Search for the cell housing the specified text and yield its (X, Y) center coordinate. 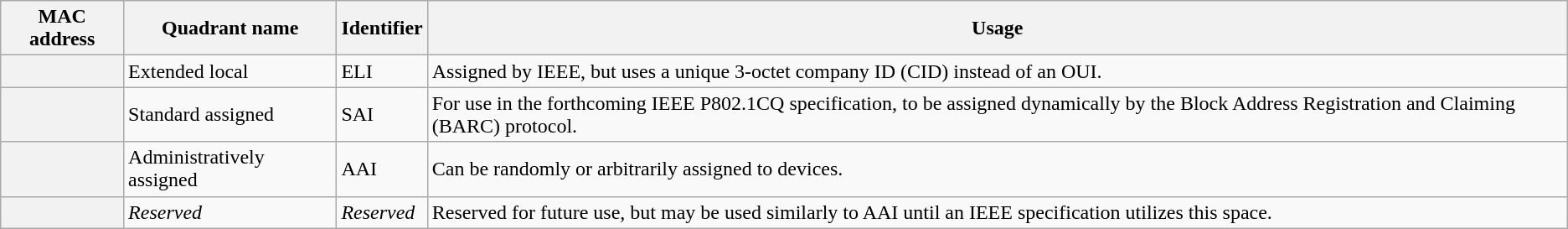
Standard assigned (230, 114)
Administratively assigned (230, 169)
Usage (997, 29)
For use in the forthcoming IEEE P802.1CQ specification, to be assigned dynamically by the Block Address Registration and Claiming (BARC) protocol. (997, 114)
Quadrant name (230, 29)
Reserved for future use, but may be used similarly to AAI until an IEEE specification utilizes this space. (997, 212)
Can be randomly or arbitrarily assigned to devices. (997, 169)
Extended local (230, 71)
ELI (382, 71)
MAC address (62, 29)
SAI (382, 114)
AAI (382, 169)
Identifier (382, 29)
Assigned by IEEE, but uses a unique 3-octet company ID (CID) instead of an OUI. (997, 71)
